Output the (x, y) coordinate of the center of the cell containing the given text.  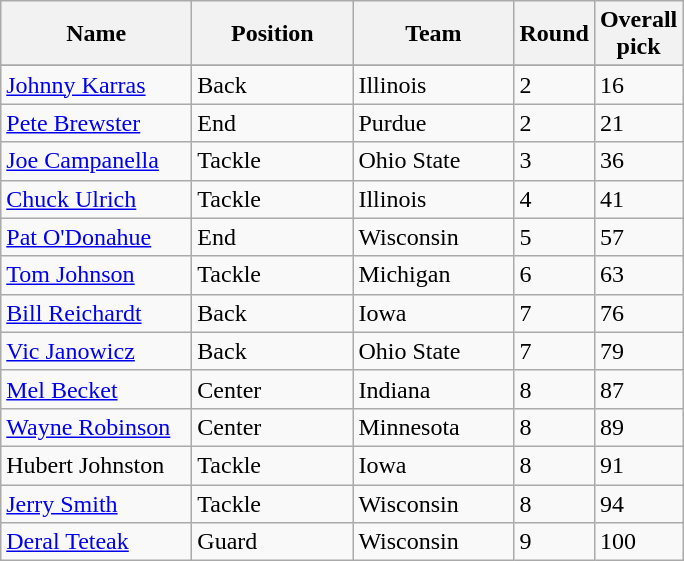
Johnny Karras (96, 85)
94 (638, 503)
91 (638, 465)
5 (554, 237)
16 (638, 85)
Mel Becket (96, 389)
36 (638, 161)
Hubert Johnston (96, 465)
Michigan (434, 275)
41 (638, 199)
Pete Brewster (96, 123)
Jerry Smith (96, 503)
Position (272, 34)
Team (434, 34)
4 (554, 199)
76 (638, 313)
79 (638, 351)
Pat O'Donahue (96, 237)
Joe Campanella (96, 161)
21 (638, 123)
87 (638, 389)
63 (638, 275)
Overall pick (638, 34)
Bill Reichardt (96, 313)
57 (638, 237)
Minnesota (434, 427)
Indiana (434, 389)
100 (638, 542)
Vic Janowicz (96, 351)
6 (554, 275)
Purdue (434, 123)
Deral Teteak (96, 542)
Tom Johnson (96, 275)
9 (554, 542)
3 (554, 161)
Name (96, 34)
Guard (272, 542)
Round (554, 34)
Wayne Robinson (96, 427)
89 (638, 427)
Chuck Ulrich (96, 199)
